Return the (x, y) coordinate for the center point of the cell that contains the specified text.  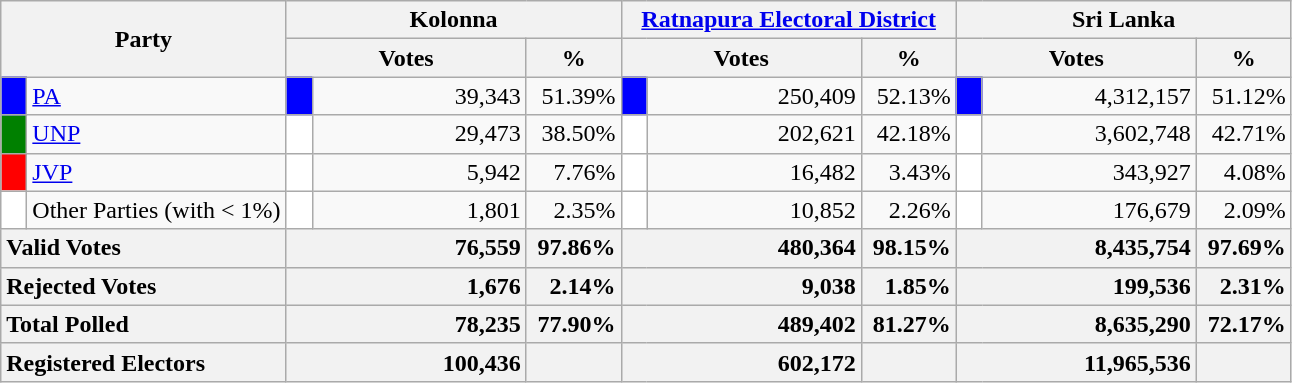
202,621 (754, 134)
480,364 (741, 248)
199,536 (1076, 286)
4,312,157 (1089, 96)
77.90% (574, 324)
JVP (156, 172)
2.14% (574, 286)
51.12% (1244, 96)
42.71% (1244, 134)
Party (144, 39)
2.09% (1244, 210)
Total Polled (144, 324)
489,402 (741, 324)
29,473 (419, 134)
Other Parties (with < 1%) (156, 210)
8,635,290 (1076, 324)
42.18% (908, 134)
72.17% (1244, 324)
250,409 (754, 96)
51.39% (574, 96)
Kolonna (454, 20)
176,679 (1089, 210)
9,038 (741, 286)
2.35% (574, 210)
3,602,748 (1089, 134)
39,343 (419, 96)
8,435,754 (1076, 248)
Valid Votes (144, 248)
16,482 (754, 172)
UNP (156, 134)
97.86% (574, 248)
Ratnapura Electoral District (788, 20)
5,942 (419, 172)
10,852 (754, 210)
38.50% (574, 134)
2.31% (1244, 286)
602,172 (741, 362)
97.69% (1244, 248)
3.43% (908, 172)
81.27% (908, 324)
78,235 (406, 324)
PA (156, 96)
Sri Lanka (1124, 20)
98.15% (908, 248)
7.76% (574, 172)
11,965,536 (1076, 362)
100,436 (406, 362)
343,927 (1089, 172)
1.85% (908, 286)
1,801 (419, 210)
Registered Electors (144, 362)
76,559 (406, 248)
2.26% (908, 210)
1,676 (406, 286)
Rejected Votes (144, 286)
52.13% (908, 96)
4.08% (1244, 172)
